Extract the (X, Y) coordinate from the center of the cell holding the provided text.  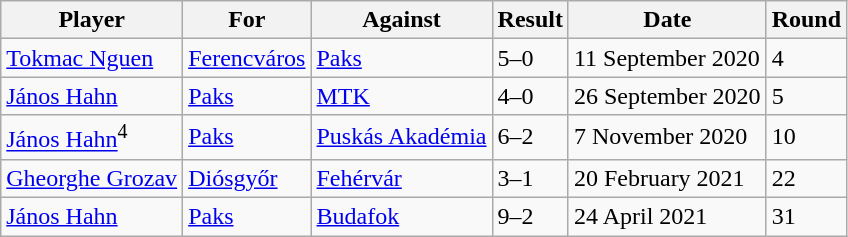
Round (806, 20)
5–0 (530, 58)
6–2 (530, 138)
Gheorghe Grozav (92, 178)
4 (806, 58)
5 (806, 96)
9–2 (530, 217)
7 November 2020 (667, 138)
31 (806, 217)
4–0 (530, 96)
Puskás Akadémia (402, 138)
Ferencváros (247, 58)
Player (92, 20)
20 February 2021 (667, 178)
26 September 2020 (667, 96)
Date (667, 20)
Tokmac Nguen (92, 58)
Against (402, 20)
11 September 2020 (667, 58)
Fehérvár (402, 178)
János Hahn4 (92, 138)
10 (806, 138)
22 (806, 178)
For (247, 20)
MTK (402, 96)
Budafok (402, 217)
Result (530, 20)
3–1 (530, 178)
Diósgyőr (247, 178)
24 April 2021 (667, 217)
